Locate the cell with the specified text and output its [X, Y] center coordinate. 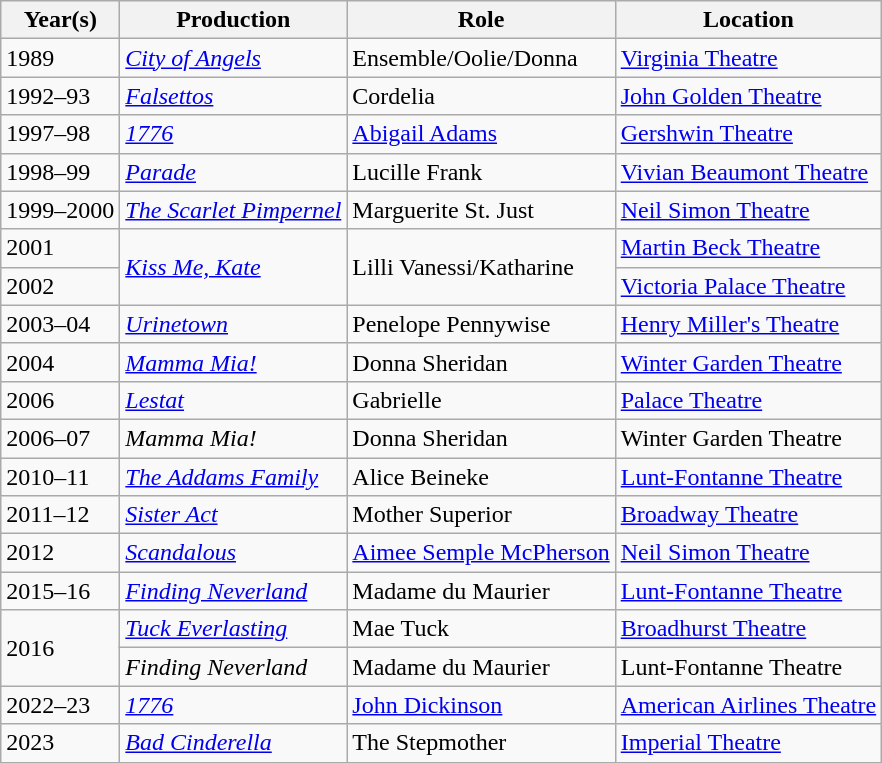
Henry Miller's Theatre [748, 324]
The Addams Family [234, 477]
2015–16 [60, 591]
Cordelia [481, 96]
Production [234, 20]
John Dickinson [481, 705]
2010–11 [60, 477]
2006–07 [60, 438]
Penelope Pennywise [481, 324]
2011–12 [60, 515]
The Stepmother [481, 743]
2003–04 [60, 324]
Gershwin Theatre [748, 134]
Parade [234, 172]
Victoria Palace Theatre [748, 286]
1997–98 [60, 134]
Ensemble/Oolie/Donna [481, 58]
Broadhurst Theatre [748, 629]
Kiss Me, Kate [234, 267]
John Golden Theatre [748, 96]
Falsettos [234, 96]
Bad Cinderella [234, 743]
Scandalous [234, 553]
2006 [60, 400]
1989 [60, 58]
2004 [60, 362]
The Scarlet Pimpernel [234, 210]
Year(s) [60, 20]
Mother Superior [481, 515]
Lilli Vanessi/Katharine [481, 267]
Lucille Frank [481, 172]
Location [748, 20]
2016 [60, 648]
1992–93 [60, 96]
Lestat [234, 400]
Alice Beineke [481, 477]
1999–2000 [60, 210]
2001 [60, 248]
American Airlines Theatre [748, 705]
2022–23 [60, 705]
City of Angels [234, 58]
Imperial Theatre [748, 743]
1998–99 [60, 172]
2002 [60, 286]
Urinetown [234, 324]
Abigail Adams [481, 134]
Gabrielle [481, 400]
2012 [60, 553]
Tuck Everlasting [234, 629]
Sister Act [234, 515]
Virginia Theatre [748, 58]
Broadway Theatre [748, 515]
Marguerite St. Just [481, 210]
Martin Beck Theatre [748, 248]
2023 [60, 743]
Palace Theatre [748, 400]
Aimee Semple McPherson [481, 553]
Vivian Beaumont Theatre [748, 172]
Mae Tuck [481, 629]
Role [481, 20]
